For the text-containing cell, return its midpoint in [x, y] coordinate format. 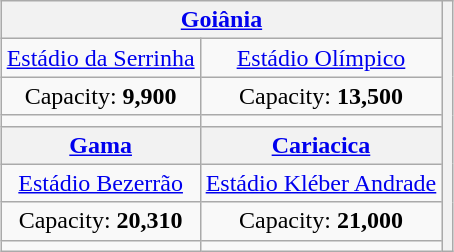
Estádio Bezerrão [100, 183]
Estádio da Serrinha [100, 58]
Estádio Olímpico [321, 58]
Capacity: 20,310 [100, 221]
Cariacica [321, 145]
Capacity: 21,000 [321, 221]
Goiânia [222, 20]
Capacity: 9,900 [100, 96]
Estádio Kléber Andrade [321, 183]
Capacity: 13,500 [321, 96]
Gama [100, 145]
